Pinpoint the cell where the given text exists, returning its (x, y) midpoint coordinate. 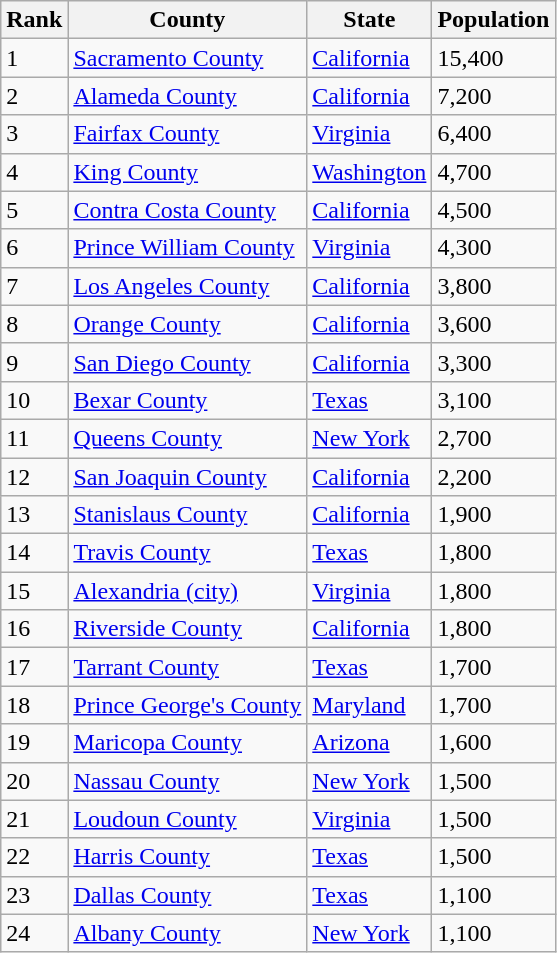
King County (188, 172)
1 (34, 58)
10 (34, 400)
Alexandria (city) (188, 591)
San Joaquin County (188, 477)
Travis County (188, 553)
22 (34, 857)
15 (34, 591)
4,500 (494, 210)
15,400 (494, 58)
Sacramento County (188, 58)
Contra Costa County (188, 210)
Tarrant County (188, 667)
Los Angeles County (188, 286)
Orange County (188, 324)
24 (34, 933)
7,200 (494, 96)
San Diego County (188, 362)
Maryland (370, 705)
Population (494, 20)
3 (34, 134)
7 (34, 286)
5 (34, 210)
Washington (370, 172)
9 (34, 362)
3,600 (494, 324)
Stanislaus County (188, 515)
Loudoun County (188, 819)
4 (34, 172)
Arizona (370, 743)
Queens County (188, 438)
Dallas County (188, 895)
21 (34, 819)
Alameda County (188, 96)
2 (34, 96)
Riverside County (188, 629)
1,900 (494, 515)
17 (34, 667)
Rank (34, 20)
19 (34, 743)
20 (34, 781)
Prince William County (188, 248)
14 (34, 553)
4,300 (494, 248)
8 (34, 324)
3,800 (494, 286)
13 (34, 515)
6,400 (494, 134)
4,700 (494, 172)
1,600 (494, 743)
16 (34, 629)
Albany County (188, 933)
Bexar County (188, 400)
3,100 (494, 400)
County (188, 20)
2,200 (494, 477)
Harris County (188, 857)
Nassau County (188, 781)
2,700 (494, 438)
Maricopa County (188, 743)
Prince George's County (188, 705)
23 (34, 895)
12 (34, 477)
3,300 (494, 362)
Fairfax County (188, 134)
11 (34, 438)
18 (34, 705)
6 (34, 248)
State (370, 20)
